Determine the [x, y] coordinate at the center of the cell enclosing the given text.  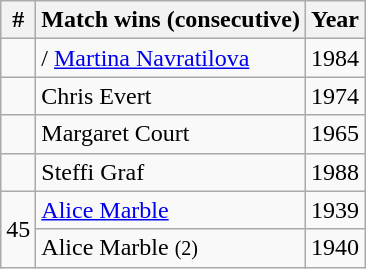
1965 [336, 134]
/ Martina Navratilova [171, 58]
Chris Evert [171, 96]
Alice Marble [171, 210]
1984 [336, 58]
Alice Marble (2) [171, 248]
Margaret Court [171, 134]
Steffi Graf [171, 172]
1988 [336, 172]
Year [336, 20]
45 [18, 229]
1940 [336, 248]
1939 [336, 210]
Match wins (consecutive) [171, 20]
1974 [336, 96]
# [18, 20]
